Scan for the cell matching the given text and deliver its [x, y] coordinate at center. 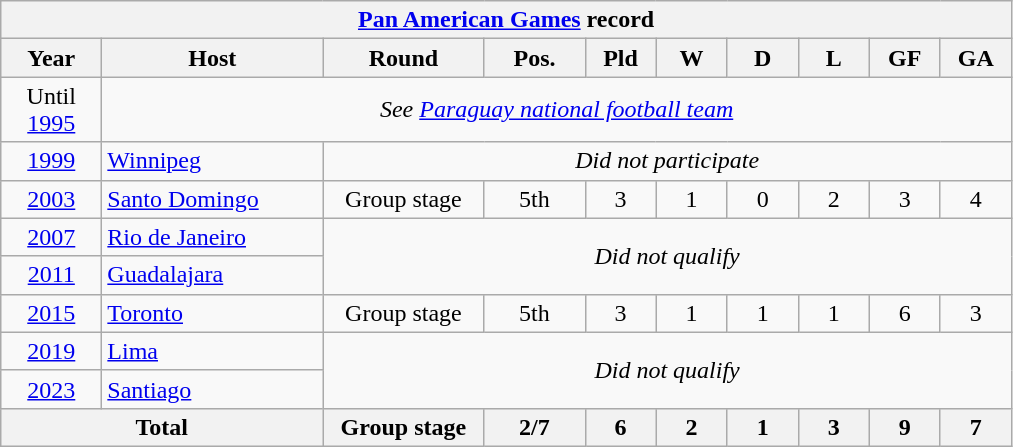
Host [212, 58]
1999 [52, 161]
2003 [52, 199]
Until 1995 [52, 110]
2007 [52, 237]
L [834, 58]
Round [404, 58]
2015 [52, 313]
2023 [52, 389]
Santiago [212, 389]
D [762, 58]
7 [976, 427]
2011 [52, 275]
GF [904, 58]
Santo Domingo [212, 199]
See Paraguay national football team [557, 110]
Rio de Janeiro [212, 237]
Lima [212, 351]
Toronto [212, 313]
Did not participate [667, 161]
4 [976, 199]
2/7 [534, 427]
GA [976, 58]
Winnipeg [212, 161]
Year [52, 58]
Guadalajara [212, 275]
Pan American Games record [506, 20]
2019 [52, 351]
Pld [620, 58]
Total [162, 427]
W [692, 58]
9 [904, 427]
0 [762, 199]
Pos. [534, 58]
